Return the [X, Y] coordinate for the center point of the cell that contains the specified text.  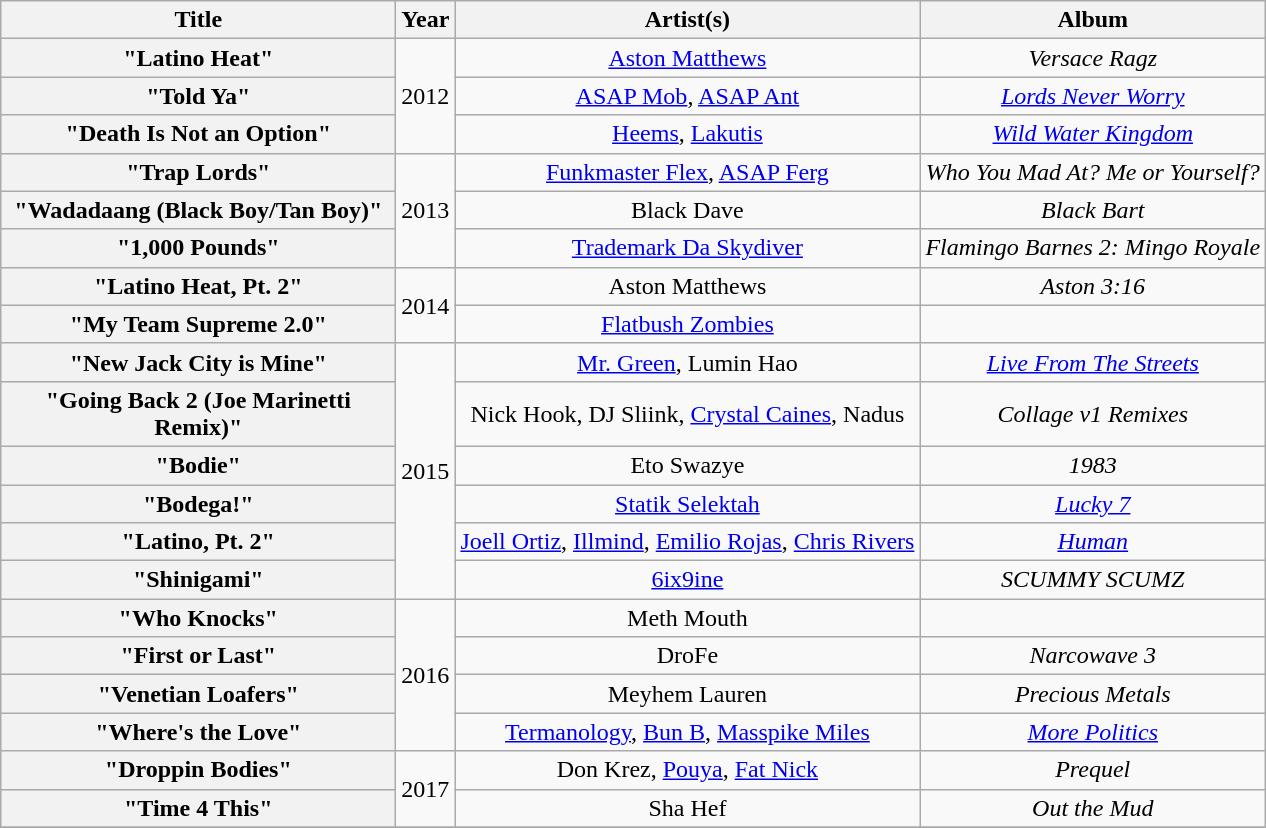
"Time 4 This" [198, 808]
Aston 3:16 [1093, 286]
"Bodega!" [198, 503]
Lords Never Worry [1093, 96]
"1,000 Pounds" [198, 248]
Heems, Lakutis [688, 134]
Prequel [1093, 770]
Human [1093, 542]
"Told Ya" [198, 96]
Eto Swazye [688, 465]
"Going Back 2 (Joe Marinetti Remix)" [198, 414]
2015 [426, 470]
Joell Ortiz, Illmind, Emilio Rojas, Chris Rivers [688, 542]
Funkmaster Flex, ASAP Ferg [688, 172]
"Latino, Pt. 2" [198, 542]
"Bodie" [198, 465]
Narcowave 3 [1093, 656]
Nick Hook, DJ Sliink, Crystal Caines, Nadus [688, 414]
1983 [1093, 465]
Title [198, 20]
ASAP Mob, ASAP Ant [688, 96]
"Wadadaang (Black Boy/Tan Boy)" [198, 210]
"Who Knocks" [198, 618]
"Shinigami" [198, 580]
Sha Hef [688, 808]
DroFe [688, 656]
"Latino Heat, Pt. 2" [198, 286]
Meyhem Lauren [688, 694]
Mr. Green, Lumin Hao [688, 362]
"Venetian Loafers" [198, 694]
"Where's the Love" [198, 732]
Don Krez, Pouya, Fat Nick [688, 770]
Precious Metals [1093, 694]
Trademark Da Skydiver [688, 248]
SCUMMY SCUMZ [1093, 580]
"My Team Supreme 2.0" [198, 324]
Flatbush Zombies [688, 324]
Year [426, 20]
2012 [426, 96]
"Latino Heat" [198, 58]
2016 [426, 675]
"Trap Lords" [198, 172]
"New Jack City is Mine" [198, 362]
Live From The Streets [1093, 362]
"Death Is Not an Option" [198, 134]
2014 [426, 305]
6ix9ine [688, 580]
Album [1093, 20]
Collage v1 Remixes [1093, 414]
More Politics [1093, 732]
2013 [426, 210]
Black Bart [1093, 210]
Black Dave [688, 210]
Lucky 7 [1093, 503]
Versace Ragz [1093, 58]
Wild Water Kingdom [1093, 134]
Termanology, Bun B, Masspike Miles [688, 732]
2017 [426, 789]
Meth Mouth [688, 618]
Who You Mad At? Me or Yourself? [1093, 172]
Out the Mud [1093, 808]
Statik Selektah [688, 503]
"Droppin Bodies" [198, 770]
Artist(s) [688, 20]
"First or Last" [198, 656]
Flamingo Barnes 2: Mingo Royale [1093, 248]
